Pinpoint the cell where the given text exists, returning its [X, Y] midpoint coordinate. 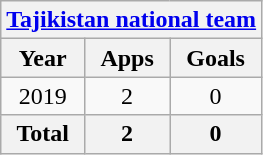
Goals [216, 58]
2019 [43, 96]
Total [43, 134]
Year [43, 58]
Tajikistan national team [132, 20]
Apps [128, 58]
